From the cell containing the given text, extract its center point as (x, y) coordinate. 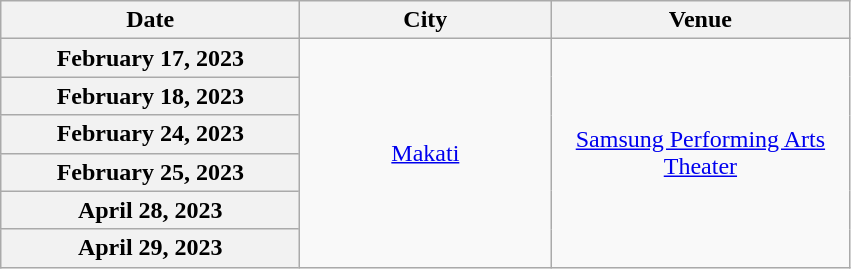
Date (150, 20)
Venue (700, 20)
February 17, 2023 (150, 58)
February 25, 2023 (150, 172)
April 29, 2023 (150, 248)
Makati (426, 153)
February 18, 2023 (150, 96)
City (426, 20)
April 28, 2023 (150, 210)
February 24, 2023 (150, 134)
Samsung Performing Arts Theater (700, 153)
